Determine the [X, Y] coordinate at the center of the cell enclosing the given text.  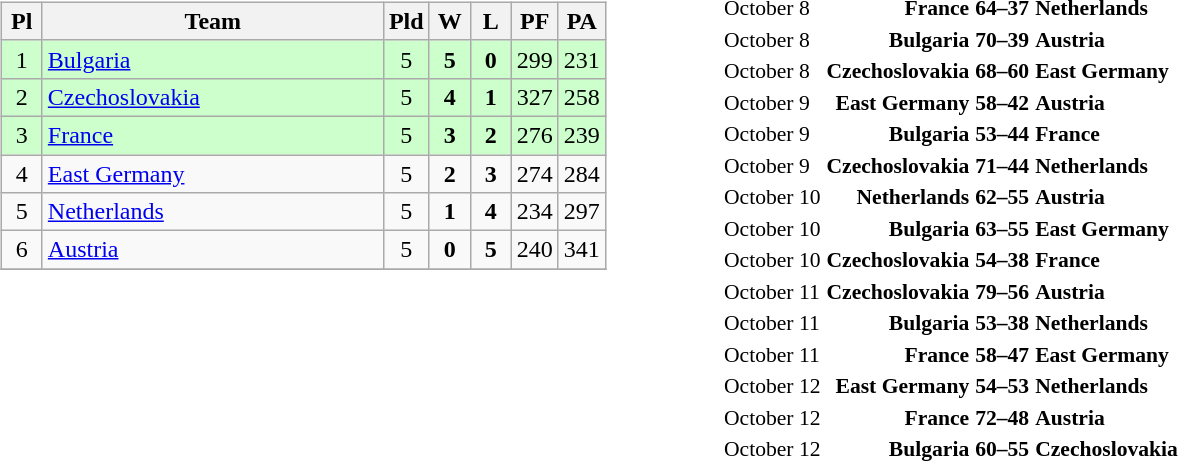
53–38 [1002, 323]
297 [582, 212]
327 [534, 97]
68–60 [1002, 71]
W [450, 21]
54–38 [1002, 260]
71–44 [1002, 165]
284 [582, 173]
62–55 [1002, 197]
58–47 [1002, 354]
58–42 [1002, 102]
341 [582, 250]
Austria [212, 250]
53–44 [1002, 134]
54–53 [1002, 386]
63–55 [1002, 228]
6 [22, 250]
L [490, 21]
PA [582, 21]
234 [534, 212]
Pl [22, 21]
PF [534, 21]
70–39 [1002, 39]
Team [212, 21]
299 [534, 59]
276 [534, 135]
79–56 [1002, 291]
274 [534, 173]
72–48 [1002, 417]
231 [582, 59]
239 [582, 135]
Pld [406, 21]
258 [582, 97]
240 [534, 250]
